Determine the [x, y] coordinate at the center of the cell enclosing the given text.  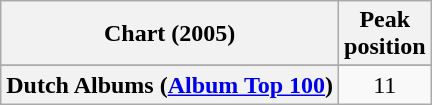
Dutch Albums (Album Top 100) [170, 85]
Peakposition [385, 34]
Chart (2005) [170, 34]
11 [385, 85]
